Detect which cell encompasses the target text, then output its [x, y] center coordinate. 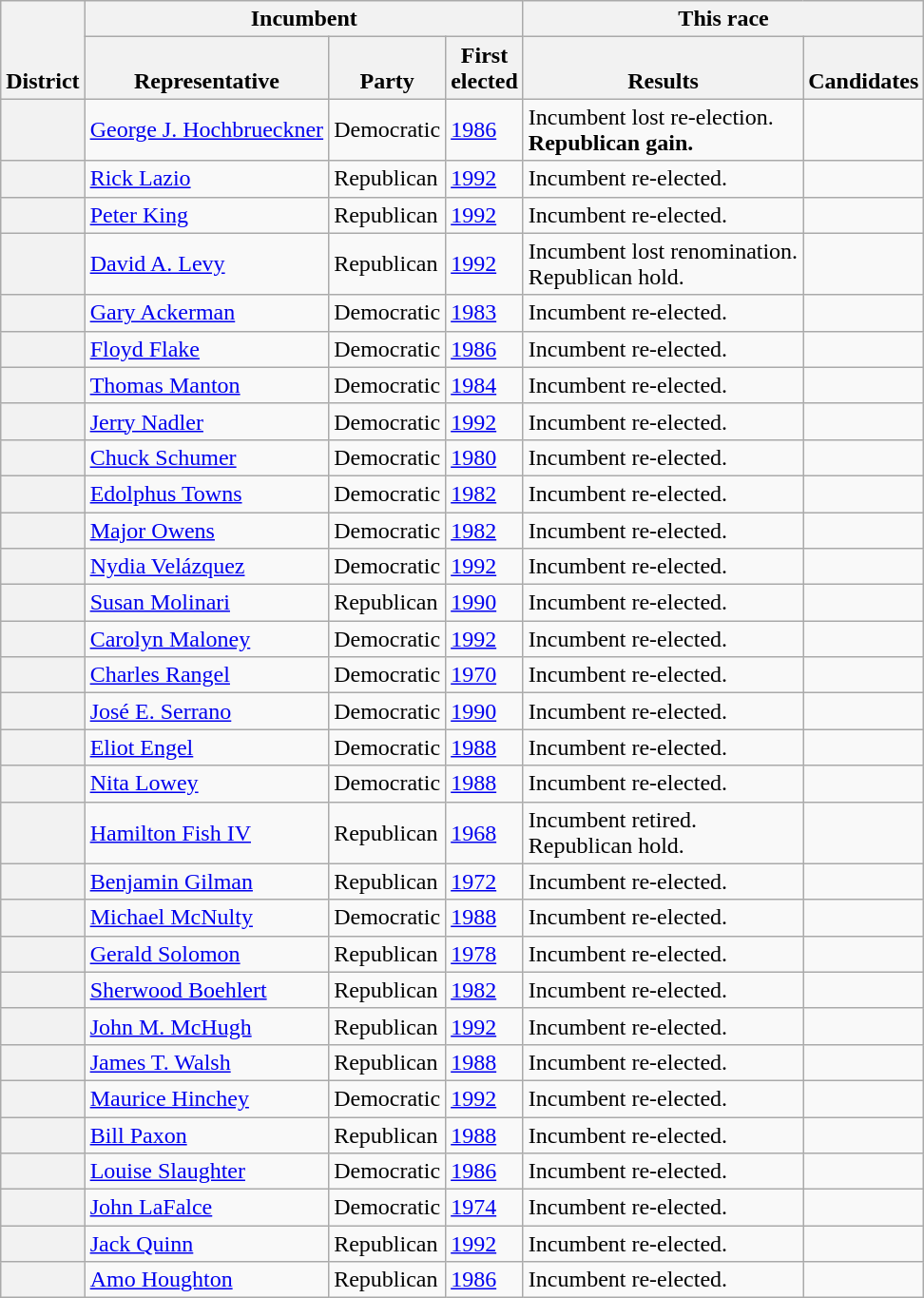
Edolphus Towns [207, 494]
Candidates [863, 68]
Thomas Manton [207, 385]
Bill Paxon [207, 1134]
Floyd Flake [207, 349]
Carolyn Maloney [207, 639]
Major Owens [207, 530]
Incumbent lost renomination.Republican hold. [663, 264]
1980 [485, 457]
José E. Serrano [207, 711]
Benjamin Gilman [207, 881]
John M. McHugh [207, 1026]
1970 [485, 675]
Sherwood Boehlert [207, 990]
George J. Hochbrueckner [207, 129]
Incumbent lost re-election.Republican gain. [663, 129]
Maurice Hinchey [207, 1098]
Amo Houghton [207, 1280]
Nita Lowey [207, 784]
Peter King [207, 215]
Rick Lazio [207, 179]
1974 [485, 1208]
Representative [207, 68]
Susan Molinari [207, 603]
Gerald Solomon [207, 954]
1984 [485, 385]
James T. Walsh [207, 1062]
Jack Quinn [207, 1244]
District [43, 49]
David A. Levy [207, 264]
Firstelected [485, 68]
This race [722, 19]
1983 [485, 313]
Incumbent retired.Republican hold. [663, 833]
Michael McNulty [207, 918]
Nydia Velázquez [207, 567]
Incumbent [304, 19]
Louise Slaughter [207, 1172]
Party [388, 68]
1978 [485, 954]
Chuck Schumer [207, 457]
Eliot Engel [207, 747]
1972 [485, 881]
Hamilton Fish IV [207, 833]
John LaFalce [207, 1208]
Gary Ackerman [207, 313]
1968 [485, 833]
Jerry Nadler [207, 421]
Results [663, 68]
Charles Rangel [207, 675]
